Extract the [X, Y] coordinate from the center of the cell holding the provided text.  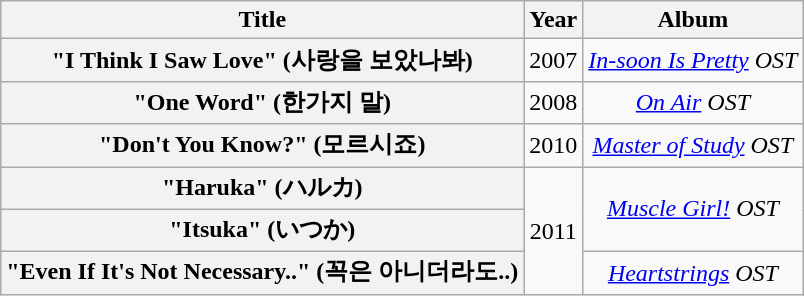
2007 [554, 60]
2010 [554, 146]
On Air OST [693, 102]
2008 [554, 102]
"Haruka" (ハルカ) [262, 188]
"Itsuka" (いつか) [262, 230]
2011 [554, 230]
Master of Study OST [693, 146]
Heartstrings OST [693, 274]
"One Word" (한가지 말) [262, 102]
Album [693, 20]
"Even If It's Not Necessary.." (꼭은 아니더라도..) [262, 274]
In-soon Is Pretty OST [693, 60]
"I Think I Saw Love" (사랑을 보았나봐) [262, 60]
"Don't You Know?" (모르시죠) [262, 146]
Muscle Girl! OST [693, 208]
Year [554, 20]
Title [262, 20]
